Capture the cell that displays the provided text and extract its [x, y] central coordinate. 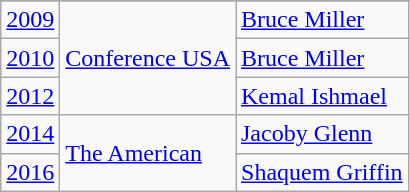
2016 [30, 172]
The American [148, 153]
Shaquem Griffin [322, 172]
2010 [30, 58]
2009 [30, 20]
Jacoby Glenn [322, 134]
Kemal Ishmael [322, 96]
2012 [30, 96]
2014 [30, 134]
Conference USA [148, 58]
